Scan for the cell matching the given text and deliver its (X, Y) coordinate at center. 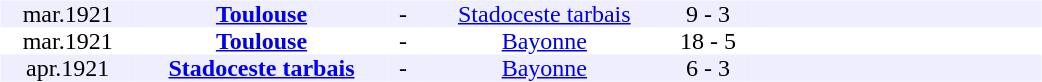
6 - 3 (708, 68)
apr.1921 (67, 68)
9 - 3 (708, 14)
18 - 5 (708, 42)
